Search for the cell housing the specified text and yield its [x, y] center coordinate. 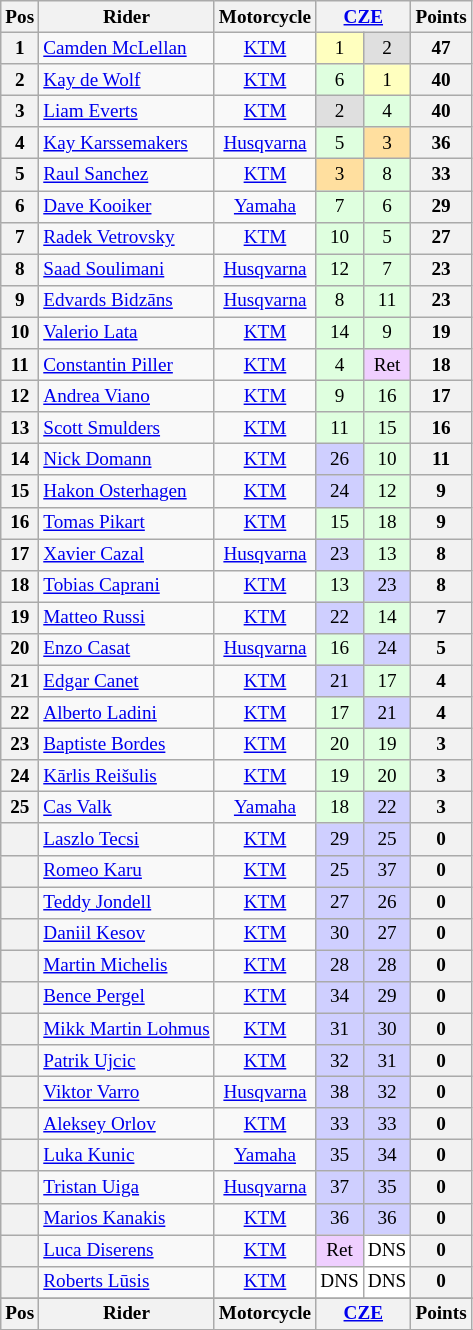
Laszlo Tecsi [127, 839]
Mikk Martin Lohmus [127, 1029]
Romeo Karu [127, 871]
Kay de Wolf [127, 80]
Raul Sanchez [127, 175]
Kārlis Reišulis [127, 776]
Tomas Pikart [127, 523]
Martin Michelis [127, 966]
Daniil Kesov [127, 934]
Edgar Canet [127, 681]
Scott Smulders [127, 428]
Radek Vetrovsky [127, 238]
Nick Domann [127, 460]
Viktor Varro [127, 1092]
38 [340, 1092]
Teddy Jondell [127, 902]
Patrik Ujcic [127, 1061]
Roberts Lūsis [127, 1282]
Tristan Uiga [127, 1187]
Cas Valk [127, 808]
Luka Kunic [127, 1156]
Xavier Cazal [127, 554]
Alberto Ladini [127, 713]
Hakon Osterhagen [127, 491]
Dave Kooiker [127, 206]
Edvards Bidzāns [127, 301]
Liam Everts [127, 111]
Tobias Caprani [127, 586]
Constantin Piller [127, 365]
Saad Soulimani [127, 270]
Marios Kanakis [127, 1219]
47 [441, 48]
Kay Karssemakers [127, 143]
Camden McLellan [127, 48]
Bence Pergel [127, 997]
Baptiste Bordes [127, 744]
Matteo Russi [127, 618]
Luca Diserens [127, 1251]
Enzo Casat [127, 649]
Valerio Lata [127, 333]
Aleksey Orlov [127, 1124]
Andrea Viano [127, 396]
